Scan for the cell matching the given text and deliver its [x, y] coordinate at center. 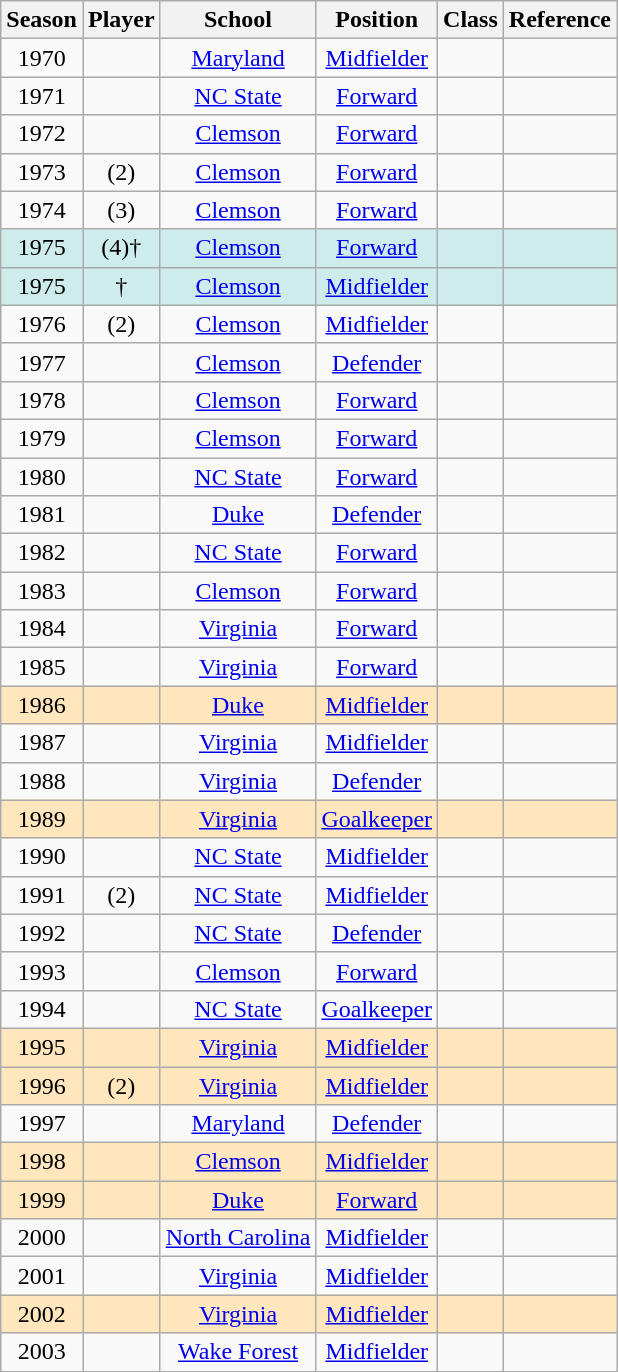
1998 [42, 1162]
1986 [42, 705]
2002 [42, 1314]
North Carolina [238, 1238]
1972 [42, 134]
1995 [42, 1047]
1979 [42, 438]
1988 [42, 781]
1980 [42, 477]
† [121, 286]
1981 [42, 515]
Class [471, 20]
1970 [42, 58]
2001 [42, 1276]
Player [121, 20]
2003 [42, 1352]
1973 [42, 172]
(4)† [121, 248]
2000 [42, 1238]
Position [377, 20]
(3) [121, 210]
School [238, 20]
Reference [560, 20]
1983 [42, 591]
1987 [42, 743]
1997 [42, 1124]
1974 [42, 210]
Season [42, 20]
1992 [42, 933]
1994 [42, 1009]
1996 [42, 1085]
Wake Forest [238, 1352]
1999 [42, 1200]
1990 [42, 857]
1971 [42, 96]
1982 [42, 553]
1976 [42, 324]
1984 [42, 629]
1985 [42, 667]
1977 [42, 362]
1989 [42, 819]
1993 [42, 971]
1978 [42, 400]
1991 [42, 895]
